Output the [x, y] coordinate of the center of the cell containing the given text.  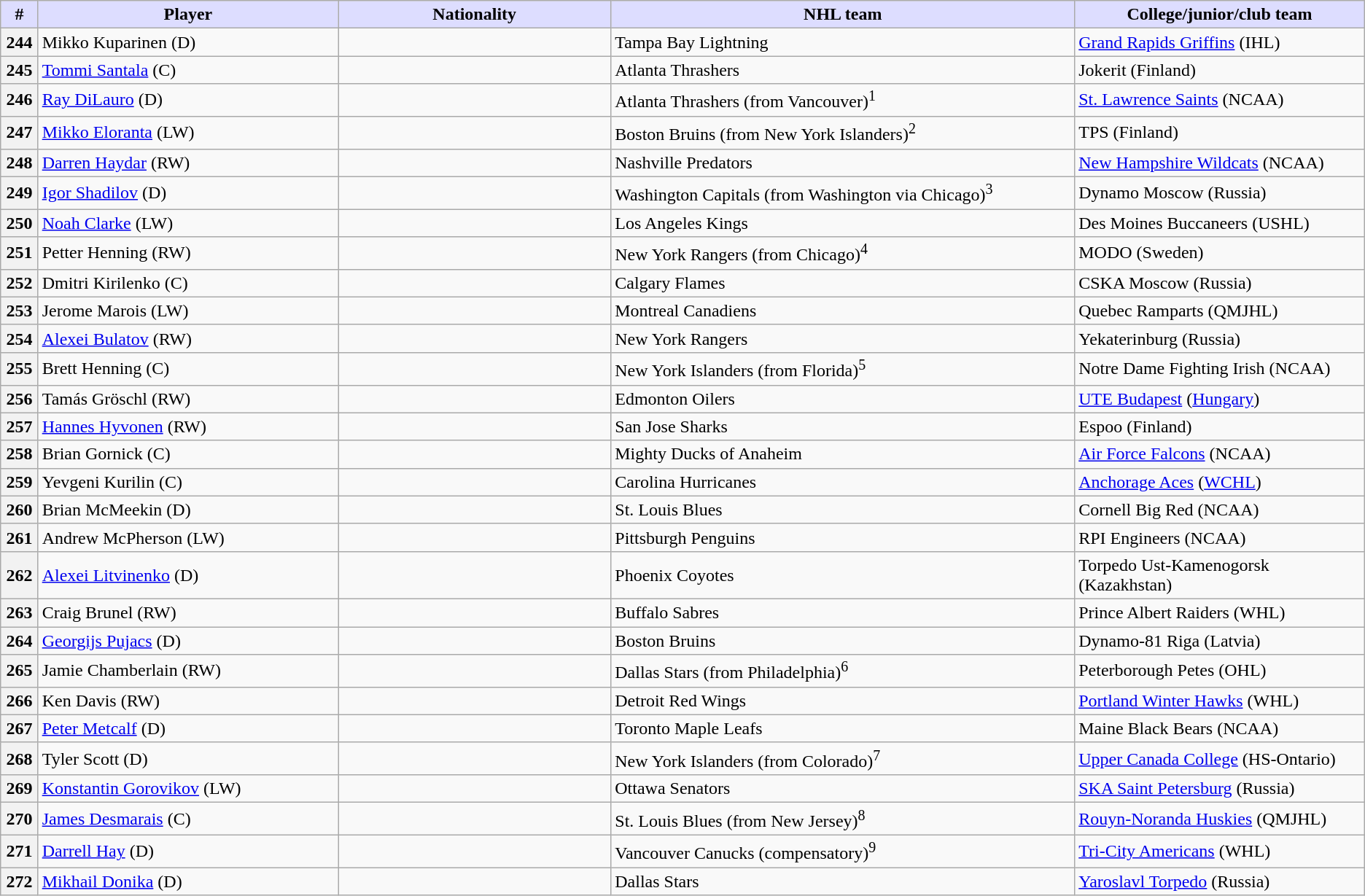
New Hampshire Wildcats (NCAA) [1220, 163]
Tyler Scott (D) [188, 758]
RPI Engineers (NCAA) [1220, 537]
244 [19, 42]
259 [19, 482]
Mikko Eloranta (LW) [188, 133]
Atlanta Thrashers (from Vancouver)1 [843, 101]
Des Moines Buccaneers (USHL) [1220, 223]
Toronto Maple Leafs [843, 728]
258 [19, 454]
Cornell Big Red (NCAA) [1220, 510]
266 [19, 701]
Notre Dame Fighting Irish (NCAA) [1220, 369]
Torpedo Ust-Kamenogorsk (Kazakhstan) [1220, 574]
Atlanta Thrashers [843, 70]
New York Islanders (from Colorado)7 [843, 758]
St. Louis Blues [843, 510]
255 [19, 369]
252 [19, 283]
Brett Henning (C) [188, 369]
Mighty Ducks of Anaheim [843, 454]
260 [19, 510]
New York Islanders (from Florida)5 [843, 369]
Georgijs Pujacs (D) [188, 641]
Vancouver Canucks (compensatory)9 [843, 852]
262 [19, 574]
Boston Bruins (from New York Islanders)2 [843, 133]
257 [19, 426]
268 [19, 758]
Tampa Bay Lightning [843, 42]
TPS (Finland) [1220, 133]
Ray DiLauro (D) [188, 101]
Los Angeles Kings [843, 223]
Nashville Predators [843, 163]
Jerome Marois (LW) [188, 311]
Mikko Kuparinen (D) [188, 42]
263 [19, 612]
College/junior/club team [1220, 15]
Brian Gornick (C) [188, 454]
James Desmarais (C) [188, 819]
267 [19, 728]
MODO (Sweden) [1220, 254]
261 [19, 537]
Tri-City Americans (WHL) [1220, 852]
Player [188, 15]
253 [19, 311]
Ottawa Senators [843, 789]
Carolina Hurricanes [843, 482]
Andrew McPherson (LW) [188, 537]
Mikhail Donika (D) [188, 881]
Hannes Hyvonen (RW) [188, 426]
San Jose Sharks [843, 426]
270 [19, 819]
248 [19, 163]
256 [19, 399]
# [19, 15]
Darren Haydar (RW) [188, 163]
Brian McMeekin (D) [188, 510]
Peterborough Petes (OHL) [1220, 671]
NHL team [843, 15]
246 [19, 101]
SKA Saint Petersburg (Russia) [1220, 789]
Petter Henning (RW) [188, 254]
UTE Budapest (Hungary) [1220, 399]
Phoenix Coyotes [843, 574]
Jokerit (Finland) [1220, 70]
Dallas Stars [843, 881]
247 [19, 133]
Upper Canada College (HS-Ontario) [1220, 758]
Air Force Falcons (NCAA) [1220, 454]
265 [19, 671]
Darrell Hay (D) [188, 852]
Espoo (Finland) [1220, 426]
Jamie Chamberlain (RW) [188, 671]
Yaroslavl Torpedo (Russia) [1220, 881]
Tommi Santala (C) [188, 70]
Dynamo Moscow (Russia) [1220, 192]
Nationality [475, 15]
Peter Metcalf (D) [188, 728]
264 [19, 641]
Dmitri Kirilenko (C) [188, 283]
Prince Albert Raiders (WHL) [1220, 612]
CSKA Moscow (Russia) [1220, 283]
Konstantin Gorovikov (LW) [188, 789]
Yekaterinburg (Russia) [1220, 338]
Dallas Stars (from Philadelphia)6 [843, 671]
Washington Capitals (from Washington via Chicago)3 [843, 192]
272 [19, 881]
249 [19, 192]
New York Rangers [843, 338]
Igor Shadilov (D) [188, 192]
Yevgeni Kurilin (C) [188, 482]
New York Rangers (from Chicago)4 [843, 254]
Portland Winter Hawks (WHL) [1220, 701]
Ken Davis (RW) [188, 701]
271 [19, 852]
St. Louis Blues (from New Jersey)8 [843, 819]
Detroit Red Wings [843, 701]
Buffalo Sabres [843, 612]
Maine Black Bears (NCAA) [1220, 728]
Edmonton Oilers [843, 399]
Noah Clarke (LW) [188, 223]
St. Lawrence Saints (NCAA) [1220, 101]
Calgary Flames [843, 283]
Craig Brunel (RW) [188, 612]
269 [19, 789]
254 [19, 338]
Alexei Litvinenko (D) [188, 574]
Montreal Canadiens [843, 311]
251 [19, 254]
Tamás Gröschl (RW) [188, 399]
Boston Bruins [843, 641]
Quebec Ramparts (QMJHL) [1220, 311]
Grand Rapids Griffins (IHL) [1220, 42]
245 [19, 70]
Rouyn-Noranda Huskies (QMJHL) [1220, 819]
Alexei Bulatov (RW) [188, 338]
Dynamo-81 Riga (Latvia) [1220, 641]
Anchorage Aces (WCHL) [1220, 482]
250 [19, 223]
Pittsburgh Penguins [843, 537]
